Capture the cell that displays the provided text and extract its [X, Y] central coordinate. 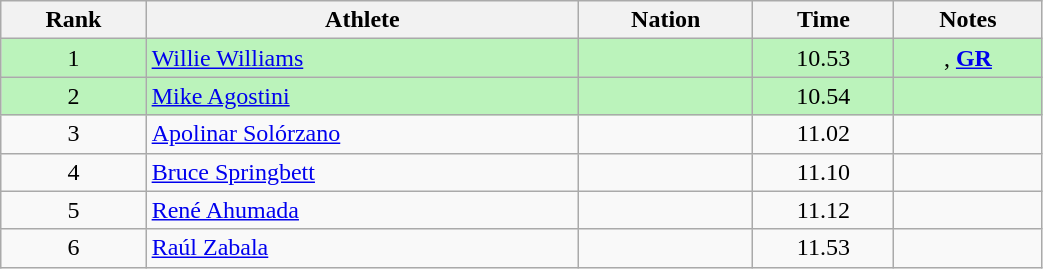
11.12 [824, 210]
6 [74, 248]
1 [74, 58]
Rank [74, 20]
Raúl Zabala [362, 248]
Mike Agostini [362, 96]
Notes [968, 20]
Nation [666, 20]
, GR [968, 58]
Bruce Springbett [362, 172]
René Ahumada [362, 210]
11.02 [824, 134]
11.10 [824, 172]
10.53 [824, 58]
4 [74, 172]
10.54 [824, 96]
Willie Williams [362, 58]
Athlete [362, 20]
5 [74, 210]
2 [74, 96]
Time [824, 20]
Apolinar Solórzano [362, 134]
3 [74, 134]
11.53 [824, 248]
